From the cell containing the given text, extract its center point as [X, Y] coordinate. 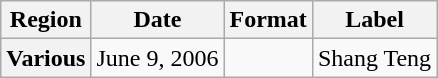
Shang Teng [374, 58]
Label [374, 20]
Date [158, 20]
June 9, 2006 [158, 58]
Region [46, 20]
Various [46, 58]
Format [268, 20]
